Extract the [x, y] coordinate from the center of the cell holding the provided text.  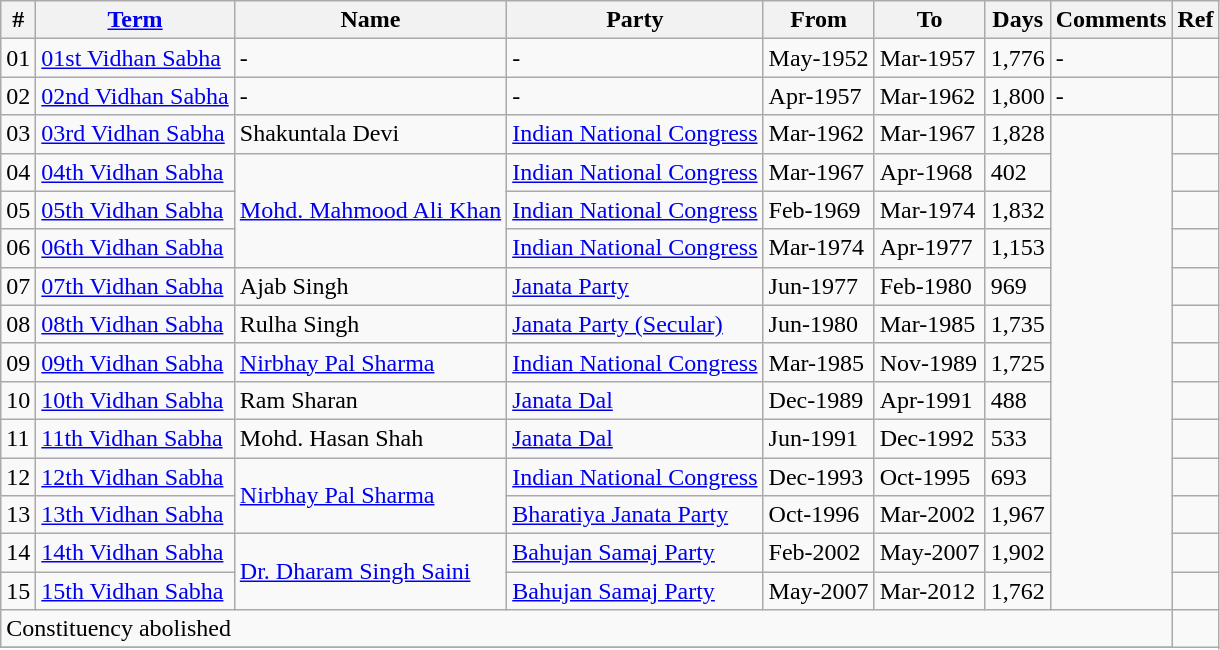
04th Vidhan Sabha [135, 172]
Jun-1991 [818, 438]
15th Vidhan Sabha [135, 591]
09 [18, 362]
Oct-1995 [930, 477]
Shakuntala Devi [370, 134]
533 [1018, 438]
Ajab Singh [370, 286]
Apr-1968 [930, 172]
13 [18, 515]
From [818, 20]
07 [18, 286]
402 [1018, 172]
693 [1018, 477]
Oct-1996 [818, 515]
Feb-2002 [818, 553]
Ref [1196, 20]
Mar-2012 [930, 591]
Dec-1989 [818, 400]
01st Vidhan Sabha [135, 58]
Jun-1977 [818, 286]
1,725 [1018, 362]
Apr-1977 [930, 248]
Days [1018, 20]
09th Vidhan Sabha [135, 362]
Apr-1957 [818, 96]
Party [635, 20]
Mar-2002 [930, 515]
Mar-1957 [930, 58]
01 [18, 58]
Feb-1980 [930, 286]
Comments [1111, 20]
1,776 [1018, 58]
13th Vidhan Sabha [135, 515]
Dec-1993 [818, 477]
969 [1018, 286]
10 [18, 400]
Term [135, 20]
Ram Sharan [370, 400]
Jun-1980 [818, 324]
14th Vidhan Sabha [135, 553]
Feb-1969 [818, 210]
11 [18, 438]
06 [18, 248]
07th Vidhan Sabha [135, 286]
Dr. Dharam Singh Saini [370, 572]
Mohd. Mahmood Ali Khan [370, 210]
08 [18, 324]
12th Vidhan Sabha [135, 477]
04 [18, 172]
Name [370, 20]
Nov-1989 [930, 362]
1,735 [1018, 324]
488 [1018, 400]
Janata Party (Secular) [635, 324]
02nd Vidhan Sabha [135, 96]
1,800 [1018, 96]
1,762 [1018, 591]
Rulha Singh [370, 324]
06th Vidhan Sabha [135, 248]
14 [18, 553]
1,832 [1018, 210]
03 [18, 134]
12 [18, 477]
03rd Vidhan Sabha [135, 134]
Apr-1991 [930, 400]
11th Vidhan Sabha [135, 438]
To [930, 20]
02 [18, 96]
1,153 [1018, 248]
08th Vidhan Sabha [135, 324]
Dec-1992 [930, 438]
05 [18, 210]
Constituency abolished [586, 629]
05th Vidhan Sabha [135, 210]
Mohd. Hasan Shah [370, 438]
May-1952 [818, 58]
1,828 [1018, 134]
1,967 [1018, 515]
Janata Party [635, 286]
15 [18, 591]
10th Vidhan Sabha [135, 400]
Bharatiya Janata Party [635, 515]
1,902 [1018, 553]
# [18, 20]
